Capture the cell that displays the provided text and extract its (X, Y) central coordinate. 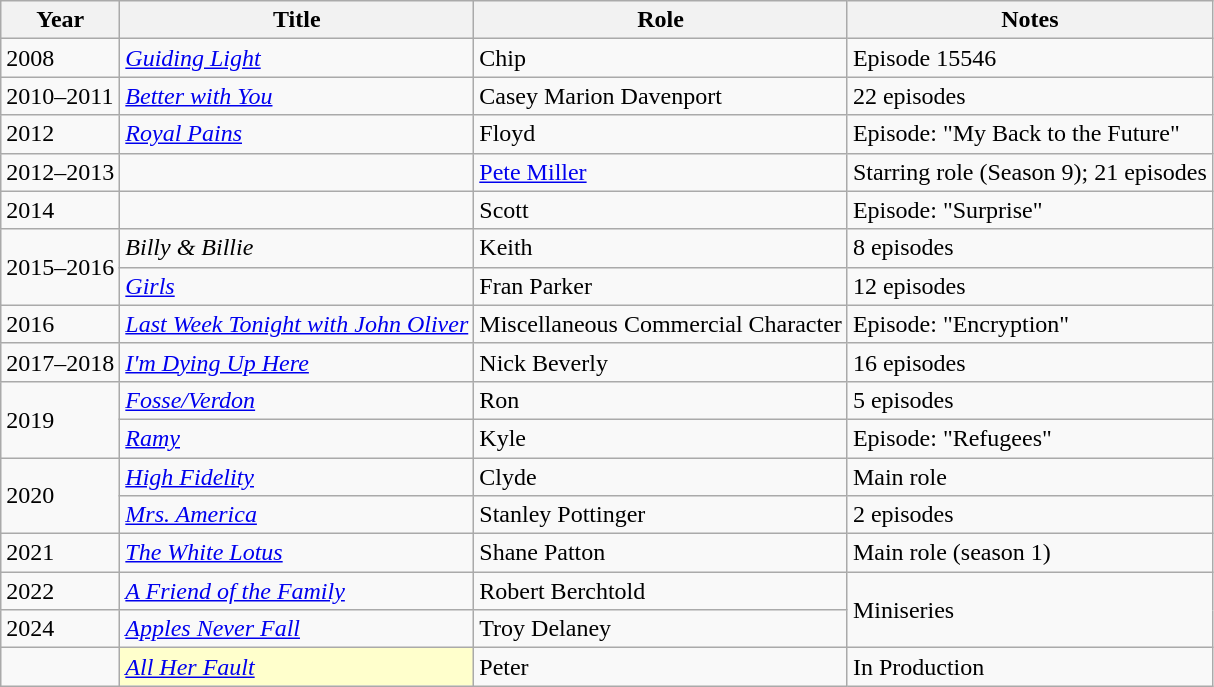
Chip (661, 58)
I'm Dying Up Here (297, 362)
2021 (60, 553)
Episode: "My Back to the Future" (1030, 134)
Episode: "Encryption" (1030, 324)
Year (60, 20)
2010–2011 (60, 96)
16 episodes (1030, 362)
Better with You (297, 96)
A Friend of the Family (297, 591)
Stanley Pottinger (661, 515)
Pete Miller (661, 172)
22 episodes (1030, 96)
2017–2018 (60, 362)
Episode: "Surprise" (1030, 210)
Billy & Billie (297, 248)
Starring role (Season 9); 21 episodes (1030, 172)
Casey Marion Davenport (661, 96)
Royal Pains (297, 134)
Peter (661, 667)
2012 (60, 134)
Keith (661, 248)
Nick Beverly (661, 362)
12 episodes (1030, 286)
5 episodes (1030, 400)
2015–2016 (60, 267)
Floyd (661, 134)
2019 (60, 419)
Fran Parker (661, 286)
Title (297, 20)
Girls (297, 286)
Fosse/Verdon (297, 400)
Ramy (297, 438)
Guiding Light (297, 58)
Shane Patton (661, 553)
Robert Berchtold (661, 591)
The White Lotus (297, 553)
Role (661, 20)
Kyle (661, 438)
Scott (661, 210)
2020 (60, 496)
Mrs. America (297, 515)
2014 (60, 210)
All Her Fault (297, 667)
Last Week Tonight with John Oliver (297, 324)
2 episodes (1030, 515)
2024 (60, 629)
2008 (60, 58)
Troy Delaney (661, 629)
Clyde (661, 477)
Miscellaneous Commercial Character (661, 324)
Apples Never Fall (297, 629)
High Fidelity (297, 477)
Episode: "Refugees" (1030, 438)
Ron (661, 400)
Miniseries (1030, 610)
2022 (60, 591)
2016 (60, 324)
8 episodes (1030, 248)
2012–2013 (60, 172)
In Production (1030, 667)
Notes (1030, 20)
Main role (1030, 477)
Main role (season 1) (1030, 553)
Episode 15546 (1030, 58)
